Pinpoint the cell where the given text exists, returning its [x, y] midpoint coordinate. 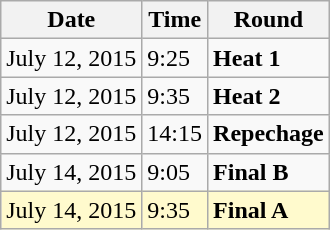
Round [269, 20]
Date [72, 20]
Heat 1 [269, 58]
Repechage [269, 134]
Heat 2 [269, 96]
9:25 [175, 58]
14:15 [175, 134]
9:05 [175, 172]
Final A [269, 210]
Final B [269, 172]
Time [175, 20]
